Scan for the cell matching the given text and deliver its [x, y] coordinate at center. 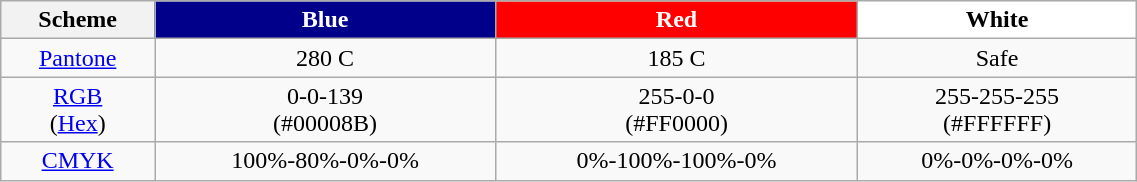
255-0-0(#FF0000) [677, 110]
Blue [326, 20]
CMYK [78, 161]
185 C [677, 58]
Red [677, 20]
RGB(Hex) [78, 110]
0%-0%-0%-0% [996, 161]
White [996, 20]
0-0-139(#00008B) [326, 110]
Safe [996, 58]
Scheme [78, 20]
100%-80%-0%-0% [326, 161]
Pantone [78, 58]
255-255-255(#FFFFFF) [996, 110]
0%-100%-100%-0% [677, 161]
280 C [326, 58]
